Determine the (X, Y) coordinate at the center of the cell enclosing the given text.  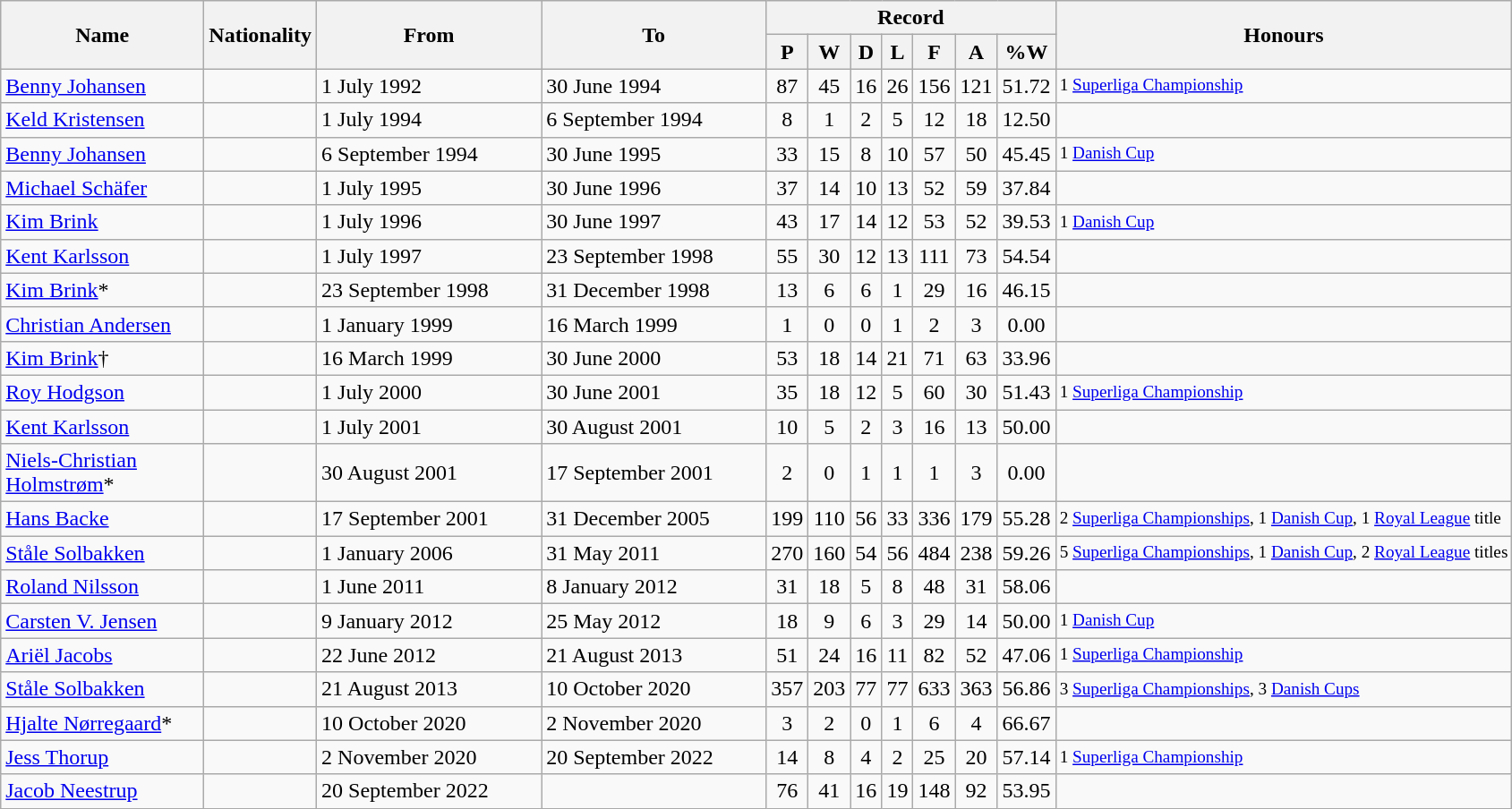
9 (829, 621)
46.15 (1026, 290)
Record (911, 18)
110 (829, 519)
8 January 2012 (653, 587)
54 (867, 553)
19 (897, 791)
P (788, 52)
30 June 1996 (653, 188)
Carsten V. Jensen (102, 621)
25 (935, 757)
238 (976, 553)
76 (788, 791)
57.14 (1026, 757)
Keld Kristensen (102, 120)
57 (935, 154)
59 (976, 188)
Roy Hodgson (102, 392)
51.43 (1026, 392)
59.26 (1026, 553)
Christian Andersen (102, 324)
270 (788, 553)
53.95 (1026, 791)
Kim Brink* (102, 290)
24 (829, 655)
22 June 2012 (430, 655)
F (935, 52)
30 June 2000 (653, 358)
L (897, 52)
160 (829, 553)
31 May 2011 (653, 553)
55.28 (1026, 519)
47.06 (1026, 655)
1 July 1992 (430, 86)
43 (788, 222)
50 (976, 154)
Niels-Christian Holmstrøm* (102, 473)
60 (935, 392)
Kim Brink (102, 222)
51.72 (1026, 86)
Honours (1284, 35)
45.45 (1026, 154)
82 (935, 655)
148 (935, 791)
9 January 2012 (430, 621)
%W (1026, 52)
20 (976, 757)
1 June 2011 (430, 587)
Jess Thorup (102, 757)
Roland Nilsson (102, 587)
25 May 2012 (653, 621)
1 July 1994 (430, 120)
30 June 1995 (653, 154)
1 July 1997 (430, 256)
33.96 (1026, 358)
48 (935, 587)
W (829, 52)
1 July 1996 (430, 222)
203 (829, 689)
30 June 1994 (653, 86)
30 June 1997 (653, 222)
37 (788, 188)
1 January 2006 (430, 553)
92 (976, 791)
55 (788, 256)
3 Superliga Championships, 3 Danish Cups (1284, 689)
54.54 (1026, 256)
199 (788, 519)
A (976, 52)
35 (788, 392)
1 July 1995 (430, 188)
363 (976, 689)
336 (935, 519)
5 Superliga Championships, 1 Danish Cup, 2 Royal League titles (1284, 553)
45 (829, 86)
71 (935, 358)
12.50 (1026, 120)
56.86 (1026, 689)
Nationality (261, 35)
Jacob Neestrup (102, 791)
63 (976, 358)
11 (897, 655)
Kim Brink† (102, 358)
Ariël Jacobs (102, 655)
357 (788, 689)
1 January 1999 (430, 324)
15 (829, 154)
121 (976, 86)
2 Superliga Championships, 1 Danish Cup, 1 Royal League title (1284, 519)
26 (897, 86)
Hans Backe (102, 519)
51 (788, 655)
156 (935, 86)
D (867, 52)
66.67 (1026, 723)
73 (976, 256)
31 December 1998 (653, 290)
To (653, 35)
Michael Schäfer (102, 188)
41 (829, 791)
From (430, 35)
31 December 2005 (653, 519)
58.06 (1026, 587)
87 (788, 86)
30 June 2001 (653, 392)
17 (829, 222)
1 July 2001 (430, 427)
39.53 (1026, 222)
179 (976, 519)
21 (897, 358)
484 (935, 553)
1 July 2000 (430, 392)
Name (102, 35)
Hjalte Nørregaard* (102, 723)
633 (935, 689)
37.84 (1026, 188)
111 (935, 256)
